Return [X, Y] of the center of cell containing provided text 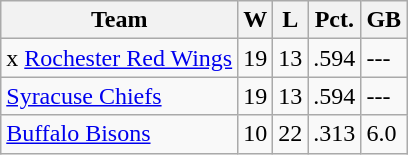
GB [384, 20]
6.0 [384, 134]
L [290, 20]
22 [290, 134]
Buffalo Bisons [120, 134]
x Rochester Red Wings [120, 58]
10 [256, 134]
W [256, 20]
Team [120, 20]
Syracuse Chiefs [120, 96]
Pct. [334, 20]
.313 [334, 134]
